Find where the given text appears and provide that cell's center as (x, y) coordinate. 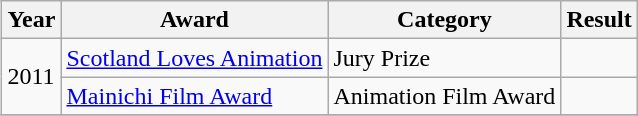
Category (444, 20)
Result (599, 20)
2011 (32, 77)
Scotland Loves Animation (194, 58)
Jury Prize (444, 58)
Award (194, 20)
Year (32, 20)
Mainichi Film Award (194, 96)
Animation Film Award (444, 96)
